Extract the [X, Y] coordinate from the center of the cell holding the provided text.  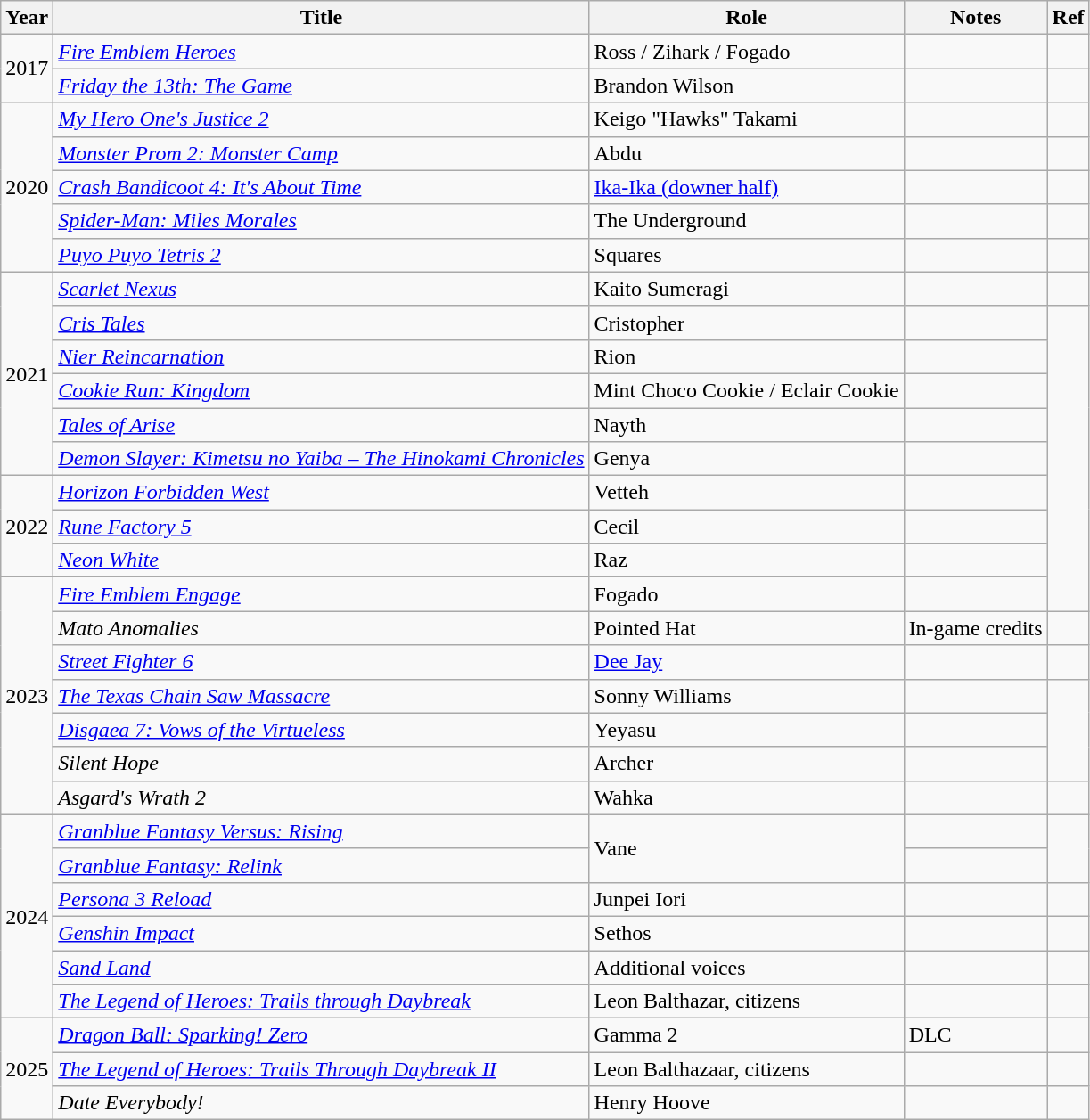
Junpei Iori [747, 899]
Squares [747, 255]
Ika-Ika (downer half) [747, 187]
Nayth [747, 425]
Additional voices [747, 967]
Yeyasu [747, 730]
Ross / Zihark / Fogado [747, 52]
Friday the 13th: The Game [321, 86]
Tales of Arise [321, 425]
Cristopher [747, 323]
Neon White [321, 560]
Asgard's Wrath 2 [321, 797]
Dragon Ball: Sparking! Zero [321, 1035]
Raz [747, 560]
Leon Balthazar, citizens [747, 1001]
Title [321, 18]
Dee Jay [747, 662]
Granblue Fantasy Versus: Rising [321, 831]
Gamma 2 [747, 1035]
Puyo Puyo Tetris 2 [321, 255]
Brandon Wilson [747, 86]
Kaito Sumeragi [747, 289]
Leon Balthazaar, citizens [747, 1069]
Rion [747, 356]
Crash Bandicoot 4: It's About Time [321, 187]
Year [27, 18]
Fogado [747, 594]
Rune Factory 5 [321, 527]
Disgaea 7: Vows of the Virtueless [321, 730]
2022 [27, 527]
Ref [1068, 18]
2023 [27, 696]
The Underground [747, 221]
DLC [975, 1035]
2020 [27, 187]
Mato Anomalies [321, 628]
Genshin Impact [321, 933]
Cris Tales [321, 323]
Wahka [747, 797]
2025 [27, 1069]
Sethos [747, 933]
2024 [27, 916]
In-game credits [975, 628]
Role [747, 18]
Granblue Fantasy: Relink [321, 865]
My Hero One's Justice 2 [321, 119]
Monster Prom 2: Monster Camp [321, 153]
Notes [975, 18]
Fire Emblem Heroes [321, 52]
Vane [747, 848]
Street Fighter 6 [321, 662]
2017 [27, 69]
Date Everybody! [321, 1103]
The Texas Chain Saw Massacre [321, 696]
Spider-Man: Miles Morales [321, 221]
Nier Reincarnation [321, 356]
Cecil [747, 527]
Henry Hoove [747, 1103]
Scarlet Nexus [321, 289]
The Legend of Heroes: Trails through Daybreak [321, 1001]
Demon Slayer: Kimetsu no Yaiba – The Hinokami Chronicles [321, 459]
Genya [747, 459]
Sonny Williams [747, 696]
Sand Land [321, 967]
Cookie Run: Kingdom [321, 390]
Abdu [747, 153]
Vetteh [747, 493]
2021 [27, 373]
Horizon Forbidden West [321, 493]
Archer [747, 764]
Silent Hope [321, 764]
Pointed Hat [747, 628]
Fire Emblem Engage [321, 594]
Persona 3 Reload [321, 899]
The Legend of Heroes: Trails Through Daybreak II [321, 1069]
Mint Choco Cookie / Eclair Cookie [747, 390]
Keigo "Hawks" Takami [747, 119]
